From the cell containing the given text, extract its center point as [x, y] coordinate. 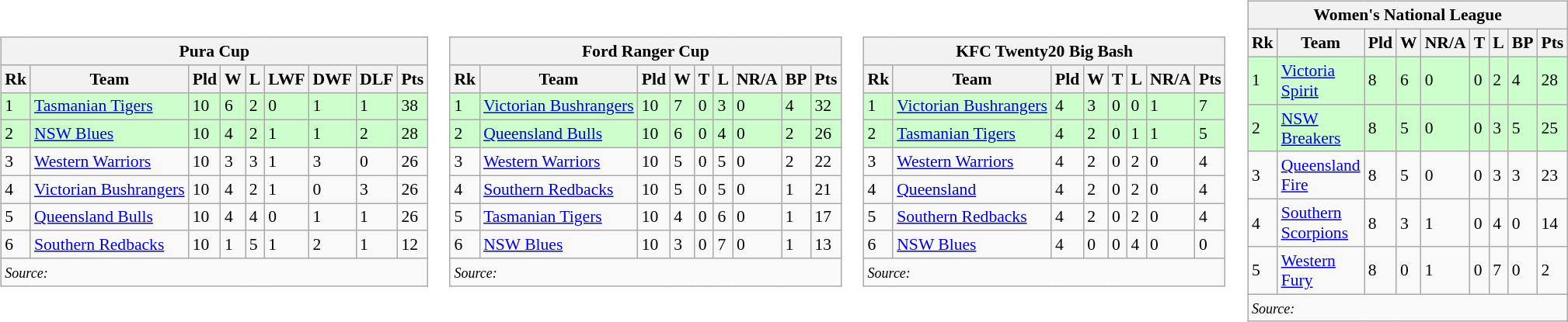
32 [825, 106]
Queensland Fire [1321, 175]
Western Fury [1321, 270]
Victoria Spirit [1321, 81]
21 [825, 189]
13 [825, 244]
Pura Cup [214, 51]
DLF [376, 78]
14 [1552, 222]
Queensland [972, 189]
NSW Breakers [1321, 127]
Southern Scorpions [1321, 222]
LWF [286, 78]
25 [1552, 127]
Women's National League [1408, 16]
12 [412, 244]
17 [825, 217]
23 [1552, 175]
DWF [333, 78]
KFC Twenty20 Big Bash [1044, 51]
38 [412, 106]
22 [825, 161]
Ford Ranger Cup [645, 51]
